Locate the cell with the specified text and output its [x, y] center coordinate. 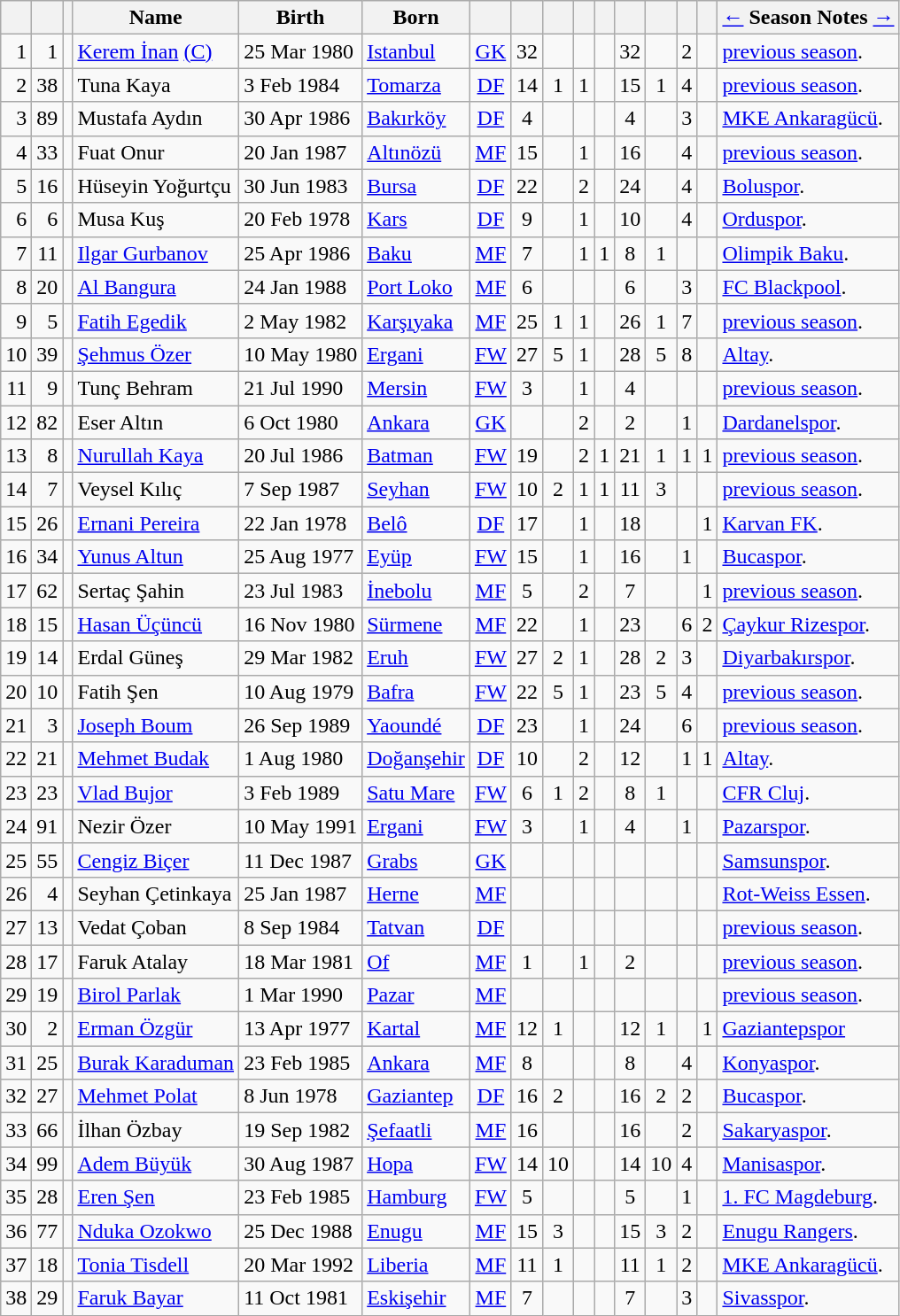
Olimpik Baku. [808, 253]
Satu Mare [416, 793]
30 Apr 1986 [301, 119]
Erdal Güneş [156, 658]
6 Oct 1980 [301, 422]
Tonia Tisdell [156, 1265]
Hasan Üçüncü [156, 624]
Enugu Rangers. [808, 1231]
Herne [416, 894]
Tomarza [416, 85]
20 Jan 1987 [301, 152]
Eruh [416, 658]
Erman Özgür [156, 1029]
77 [48, 1231]
62 [48, 591]
FC Blackpool. [808, 287]
Ilgar Gurbanov [156, 253]
Fuat Onur [156, 152]
Orduspor. [808, 220]
Kars [416, 220]
8 Sep 1984 [301, 927]
Bafra [416, 692]
20 Mar 1992 [301, 1265]
Eskişehir [416, 1298]
Vedat Çoban [156, 927]
1 Mar 1990 [301, 995]
Yaoundé [416, 725]
Karvan FK. [808, 523]
13 Apr 1977 [301, 1029]
Sivasspor. [808, 1298]
Hüseyin Yoğurtçu [156, 186]
Eyüp [416, 557]
Kerem İnan (C) [156, 51]
22 Jan 1978 [301, 523]
Eser Altın [156, 422]
3 Feb 1989 [301, 793]
25 Apr 1986 [301, 253]
Mersin [416, 388]
Birth [301, 18]
Born [416, 18]
Boluspor. [808, 186]
20 Feb 1978 [301, 220]
66 [48, 1130]
29 Mar 1982 [301, 658]
24 Jan 1988 [301, 287]
39 [48, 354]
Rot-Weiss Essen. [808, 894]
31 [16, 1063]
Of [416, 961]
Altınözü [416, 152]
Pazar [416, 995]
CFR Cluj. [808, 793]
Name [156, 18]
Liberia [416, 1265]
10 May 1991 [301, 826]
Nurullah Kaya [156, 456]
Ernani Pereira [156, 523]
Konyaspor. [808, 1063]
23 Jul 1983 [301, 591]
Çaykur Rizespor. [808, 624]
Karşıyaka [416, 321]
30 Jun 1983 [301, 186]
30 Aug 1987 [301, 1164]
Doğanşehir [416, 759]
Tuna Kaya [156, 85]
Sürmene [416, 624]
21 Jul 1990 [301, 388]
Nduka Ozokwo [156, 1231]
Burak Karaduman [156, 1063]
10 May 1980 [301, 354]
Sakaryaspor. [808, 1130]
Sertaç Şahin [156, 591]
Bursa [416, 186]
16 Nov 1980 [301, 624]
7 Sep 1987 [301, 490]
Diyarbakırspor. [808, 658]
26 Sep 1989 [301, 725]
10 Aug 1979 [301, 692]
Baku [416, 253]
Port Loko [416, 287]
Şefaatli [416, 1130]
Pazarspor. [808, 826]
Nezir Özer [156, 826]
Gaziantep [416, 1096]
Samsunspor. [808, 860]
37 [16, 1265]
25 Dec 1988 [301, 1231]
Eren Şen [156, 1197]
Vlad Bujor [156, 793]
← Season Notes → [808, 18]
Hamburg [416, 1197]
2 May 1982 [301, 321]
Cengiz Biçer [156, 860]
3 Feb 1984 [301, 85]
İnebolu [416, 591]
Tunç Behram [156, 388]
Manisaspor. [808, 1164]
Mustafa Aydın [156, 119]
25 Jan 1987 [301, 894]
Al Bangura [156, 287]
Fatih Şen [156, 692]
Gaziantepspor [808, 1029]
20 Jul 1986 [301, 456]
Veysel Kılıç [156, 490]
Şehmus Özer [156, 354]
89 [48, 119]
Musa Kuş [156, 220]
Seyhan [416, 490]
Batman [416, 456]
18 Mar 1981 [301, 961]
19 Sep 1982 [301, 1130]
Faruk Bayar [156, 1298]
35 [16, 1197]
30 [16, 1029]
11 Oct 1981 [301, 1298]
25 Mar 1980 [301, 51]
Istanbul [416, 51]
Mehmet Polat [156, 1096]
Fatih Egedik [156, 321]
Hopa [416, 1164]
25 Aug 1977 [301, 557]
82 [48, 422]
İlhan Özbay [156, 1130]
91 [48, 826]
Tatvan [416, 927]
99 [48, 1164]
Faruk Atalay [156, 961]
8 Jun 1978 [301, 1096]
Mehmet Budak [156, 759]
Joseph Boum [156, 725]
Enugu [416, 1231]
Birol Parlak [156, 995]
Seyhan Çetinkaya [156, 894]
1. FC Magdeburg. [808, 1197]
1 Aug 1980 [301, 759]
Bakırköy [416, 119]
Grabs [416, 860]
11 Dec 1987 [301, 860]
Dardanelspor. [808, 422]
Adem Büyük [156, 1164]
55 [48, 860]
Kartal [416, 1029]
Yunus Altun [156, 557]
Belô [416, 523]
36 [16, 1231]
